Scan for the cell matching the given text and deliver its (X, Y) coordinate at center. 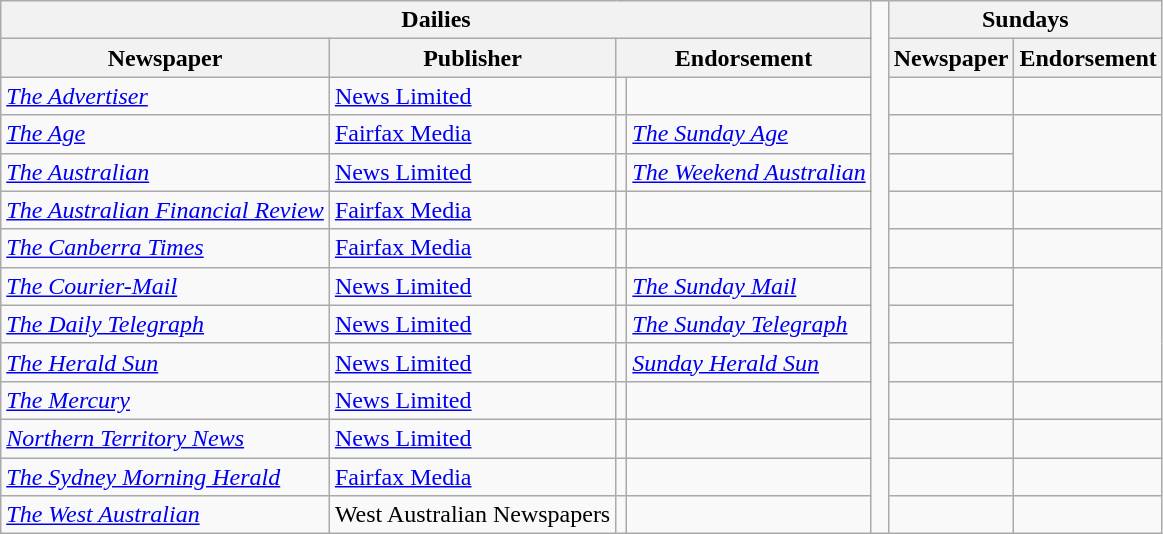
The Courier-Mail (166, 286)
The Weekend Australian (749, 172)
The Canberra Times (166, 248)
The Sunday Telegraph (749, 324)
The Sydney Morning Herald (166, 477)
The Herald Sun (166, 362)
Dailies (436, 20)
The Age (166, 134)
West Australian Newspapers (472, 515)
The Australian (166, 172)
Northern Territory News (166, 438)
The Australian Financial Review (166, 210)
Publisher (472, 58)
The Daily Telegraph (166, 324)
The West Australian (166, 515)
The Advertiser (166, 96)
Sundays (1025, 20)
The Sunday Mail (749, 286)
The Sunday Age (749, 134)
Sunday Herald Sun (749, 362)
The Mercury (166, 400)
